Scan for the cell matching the given text and deliver its [X, Y] coordinate at center. 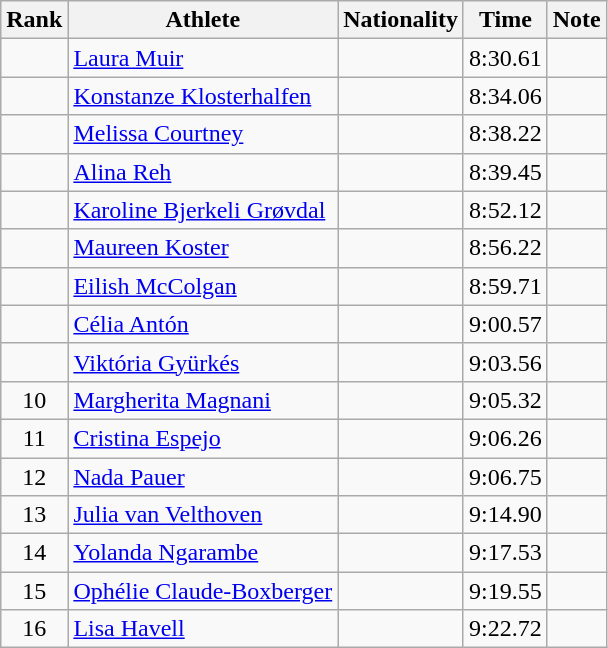
8:59.71 [505, 286]
Melissa Courtney [203, 134]
Margherita Magnani [203, 400]
Alina Reh [203, 172]
Julia van Velthoven [203, 515]
9:14.90 [505, 515]
9:06.26 [505, 438]
8:34.06 [505, 96]
8:30.61 [505, 58]
15 [34, 591]
Athlete [203, 20]
9:00.57 [505, 324]
Nada Pauer [203, 477]
8:39.45 [505, 172]
Ophélie Claude-Boxberger [203, 591]
9:17.53 [505, 553]
Konstanze Klosterhalfen [203, 96]
Maureen Koster [203, 248]
Nationality [401, 20]
Note [576, 20]
8:38.22 [505, 134]
9:06.75 [505, 477]
8:52.12 [505, 210]
10 [34, 400]
11 [34, 438]
Cristina Espejo [203, 438]
9:03.56 [505, 362]
Rank [34, 20]
9:05.32 [505, 400]
12 [34, 477]
9:22.72 [505, 629]
Viktória Gyürkés [203, 362]
16 [34, 629]
Laura Muir [203, 58]
13 [34, 515]
Karoline Bjerkeli Grøvdal [203, 210]
Célia Antón [203, 324]
Lisa Havell [203, 629]
Yolanda Ngarambe [203, 553]
Time [505, 20]
8:56.22 [505, 248]
14 [34, 553]
9:19.55 [505, 591]
Eilish McColgan [203, 286]
